Find where the given text appears and provide that cell's center as [x, y] coordinate. 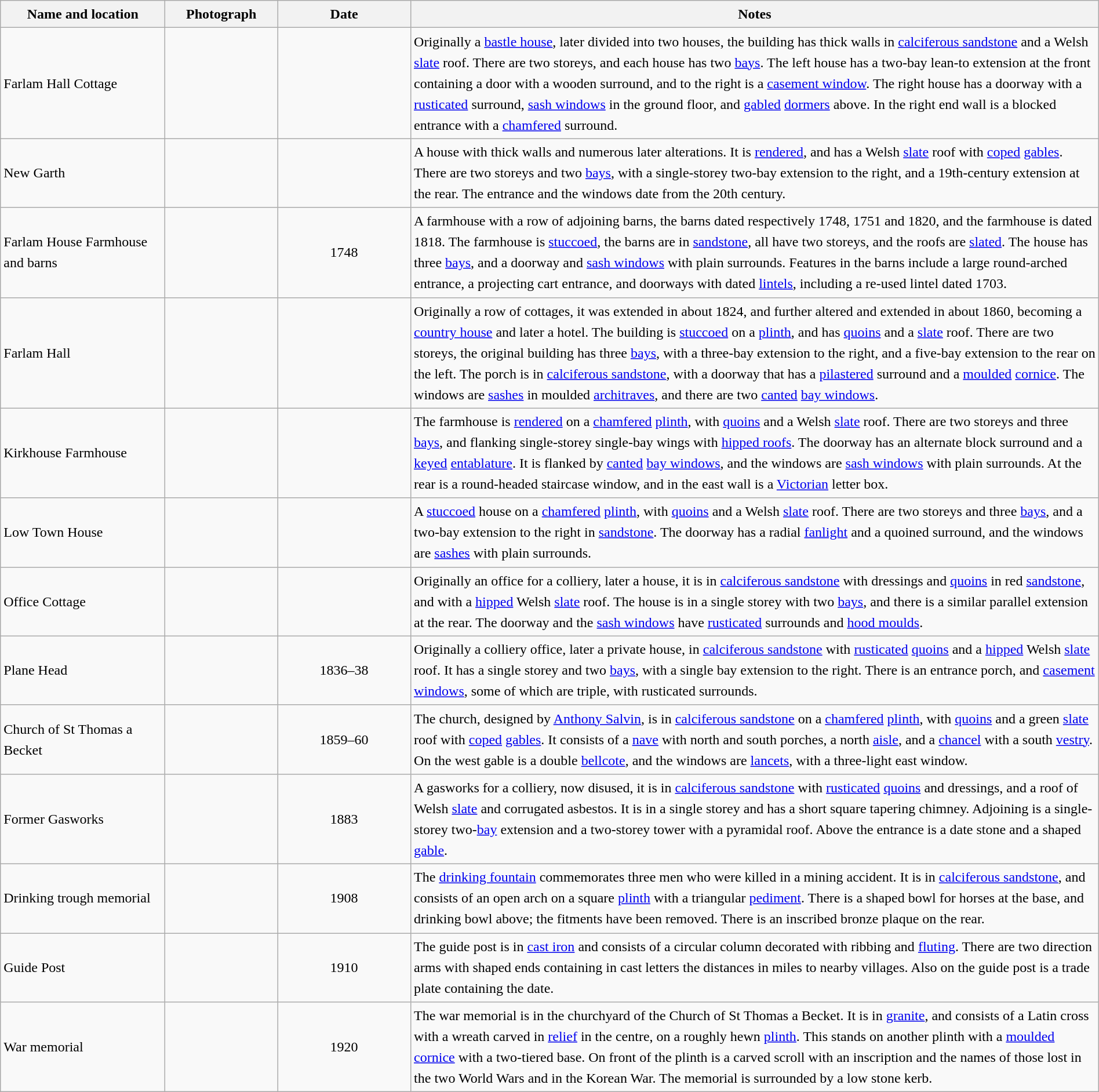
1908 [344, 898]
Date [344, 14]
War memorial [83, 1047]
Low Town House [83, 532]
Farlam Hall Cottage [83, 83]
1920 [344, 1047]
Plane Head [83, 670]
Notes [755, 14]
1910 [344, 968]
Farlam Hall [83, 352]
Former Gasworks [83, 818]
1748 [344, 253]
1859–60 [344, 740]
Photograph [221, 14]
Office Cottage [83, 602]
1883 [344, 818]
Drinking trough memorial [83, 898]
Farlam House Farmhouse and barns [83, 253]
Kirkhouse Farmhouse [83, 453]
Guide Post [83, 968]
1836–38 [344, 670]
Name and location [83, 14]
New Garth [83, 173]
Church of St Thomas a Becket [83, 740]
